Return [X, Y] of the center of cell containing provided text 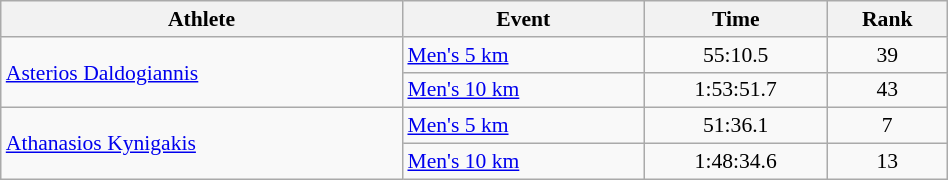
Asterios Daldogiannis [202, 72]
1:48:34.6 [736, 162]
Rank [887, 19]
7 [887, 126]
1:53:51.7 [736, 90]
Athlete [202, 19]
13 [887, 162]
Time [736, 19]
51:36.1 [736, 126]
Event [523, 19]
39 [887, 55]
43 [887, 90]
Athanasios Kynigakis [202, 144]
55:10.5 [736, 55]
